Pinpoint the cell where the given text exists, returning its (x, y) midpoint coordinate. 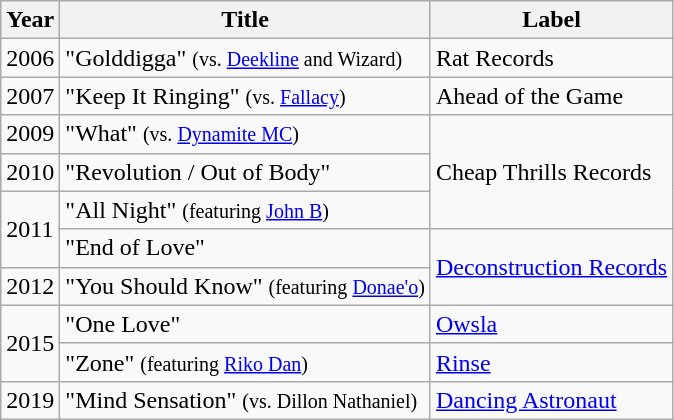
Rat Records (551, 58)
Owsla (551, 324)
"What" (vs. Dynamite MC) (246, 134)
Deconstruction Records (551, 267)
"Golddigga" (vs. Deekline and Wizard) (246, 58)
"End of Love" (246, 248)
Title (246, 20)
2015 (30, 343)
"One Love" (246, 324)
"All Night" (featuring John B) (246, 210)
2019 (30, 400)
"Revolution / Out of Body" (246, 172)
2007 (30, 96)
2012 (30, 286)
Year (30, 20)
"You Should Know" (featuring Donae'o) (246, 286)
"Mind Sensation" (vs. Dillon Nathaniel) (246, 400)
"Zone" (featuring Riko Dan) (246, 362)
2011 (30, 229)
Cheap Thrills Records (551, 172)
2006 (30, 58)
Dancing Astronaut (551, 400)
"Keep It Ringing" (vs. Fallacy) (246, 96)
Label (551, 20)
Rinse (551, 362)
2009 (30, 134)
2010 (30, 172)
Ahead of the Game (551, 96)
